Pinpoint the cell where the given text exists, returning its [X, Y] midpoint coordinate. 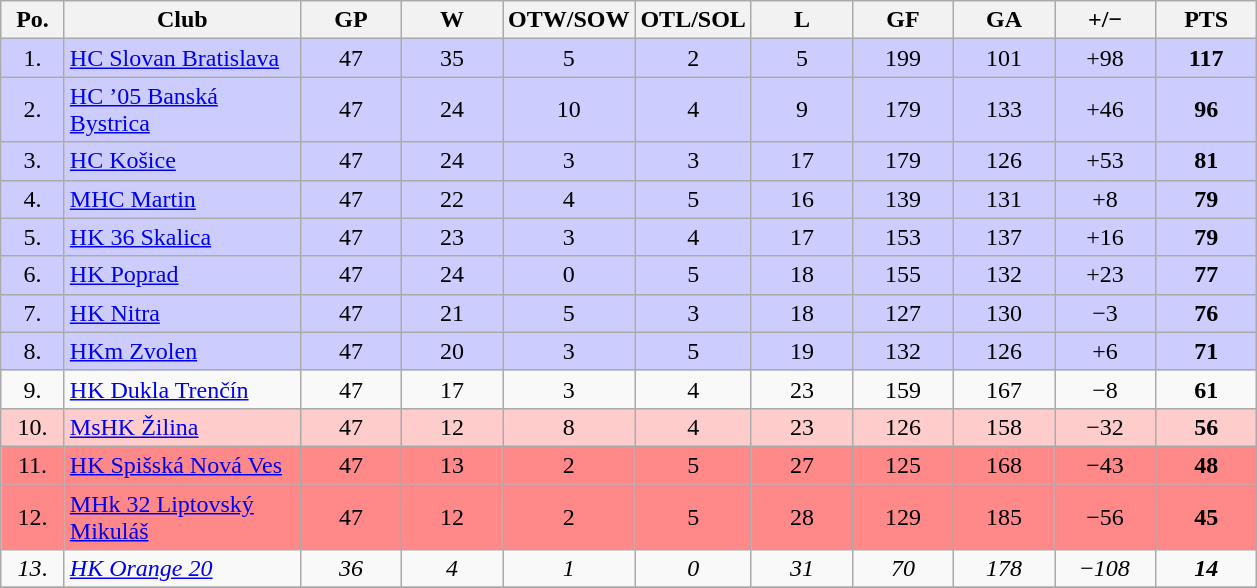
OTW/SOW [568, 20]
139 [902, 199]
GP [350, 20]
16 [802, 199]
HK 36 Skalica [182, 237]
−32 [1106, 427]
14 [1206, 569]
70 [902, 569]
HC Košice [182, 161]
Club [182, 20]
GA [1004, 20]
11. [33, 465]
71 [1206, 351]
21 [452, 313]
22 [452, 199]
199 [902, 58]
5. [33, 237]
12. [33, 516]
10 [568, 110]
96 [1206, 110]
6. [33, 275]
HC ’05 Banská Bystrica [182, 110]
178 [1004, 569]
153 [902, 237]
Po. [33, 20]
168 [1004, 465]
31 [802, 569]
125 [902, 465]
HC Slovan Bratislava [182, 58]
HK Poprad [182, 275]
127 [902, 313]
+46 [1106, 110]
101 [1004, 58]
8 [568, 427]
−56 [1106, 516]
+53 [1106, 161]
HKm Zvolen [182, 351]
36 [350, 569]
−43 [1106, 465]
155 [902, 275]
61 [1206, 389]
7. [33, 313]
13 [452, 465]
28 [802, 516]
27 [802, 465]
9 [802, 110]
20 [452, 351]
19 [802, 351]
HK Nitra [182, 313]
117 [1206, 58]
HK Spišská Nová Ves [182, 465]
HK Dukla Trenčín [182, 389]
130 [1004, 313]
137 [1004, 237]
+16 [1106, 237]
−108 [1106, 569]
+23 [1106, 275]
+6 [1106, 351]
13. [33, 569]
MHC Martin [182, 199]
8. [33, 351]
+/− [1106, 20]
159 [902, 389]
45 [1206, 516]
GF [902, 20]
L [802, 20]
−8 [1106, 389]
185 [1004, 516]
1. [33, 58]
35 [452, 58]
76 [1206, 313]
77 [1206, 275]
81 [1206, 161]
MHk 32 Liptovský Mikuláš [182, 516]
HK Orange 20 [182, 569]
133 [1004, 110]
1 [568, 569]
9. [33, 389]
+8 [1106, 199]
+98 [1106, 58]
48 [1206, 465]
OTL/SOL [693, 20]
167 [1004, 389]
3. [33, 161]
131 [1004, 199]
129 [902, 516]
4. [33, 199]
−3 [1106, 313]
10. [33, 427]
2. [33, 110]
W [452, 20]
PTS [1206, 20]
56 [1206, 427]
158 [1004, 427]
MsHK Žilina [182, 427]
